Capture the cell that displays the provided text and extract its [X, Y] central coordinate. 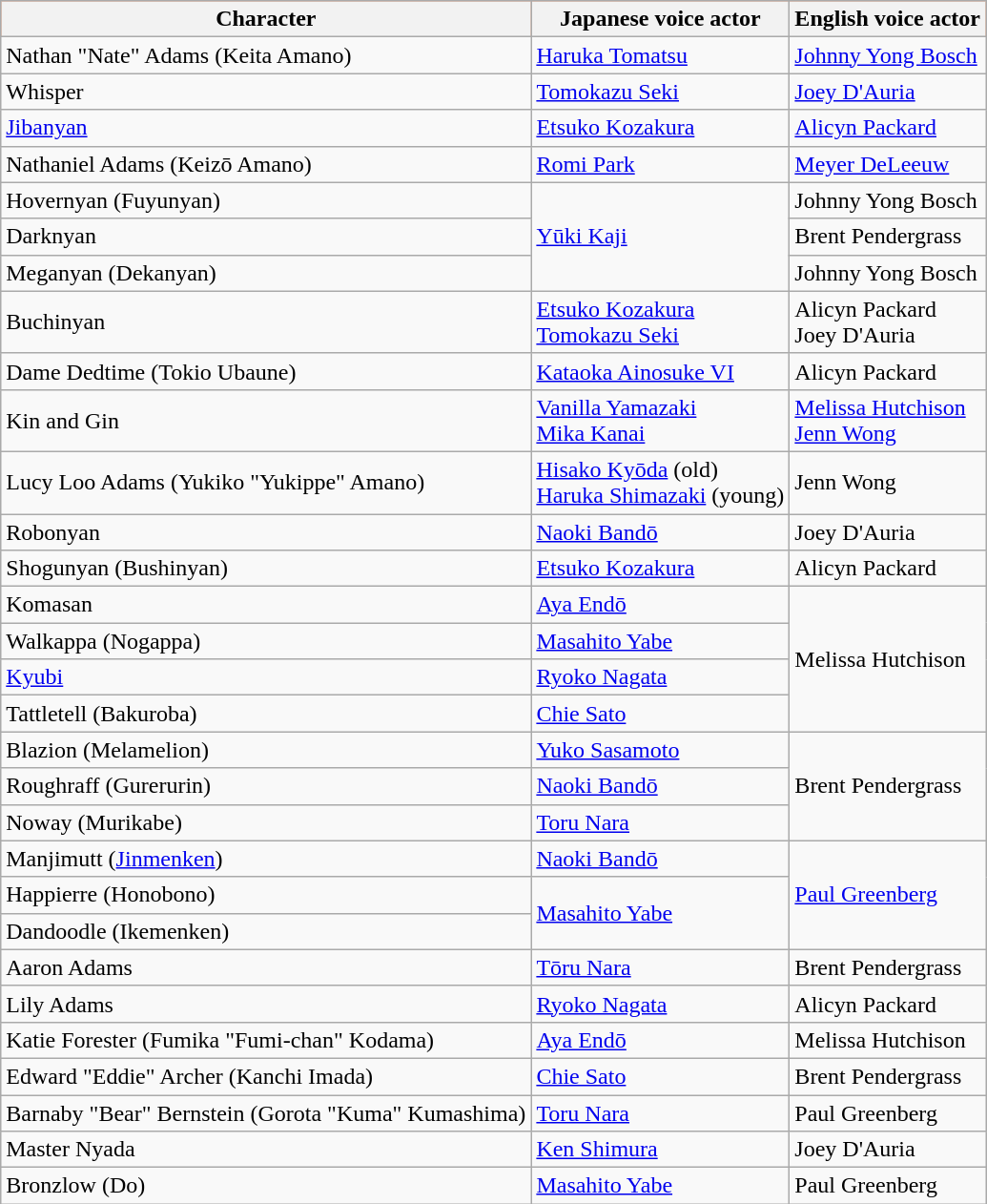
Vanilla YamazakiMika Kanai [660, 420]
Yūki Kaji [660, 237]
Jibanyan [266, 128]
Tattletell (Bakuroba) [266, 714]
Kyubi [266, 677]
Hovernyan (Fuyunyan) [266, 200]
Robonyan [266, 531]
Haruka Tomatsu [660, 55]
Aaron Adams [266, 967]
Jenn Wong [888, 483]
Dame Dedtime (Tokio Ubaune) [266, 371]
Character [266, 19]
Lily Adams [266, 1004]
Roughraff (Gurerurin) [266, 786]
Meyer DeLeeuw [888, 164]
Bronzlow (Do) [266, 1186]
Meganyan (Dekanyan) [266, 273]
Japanese voice actor [660, 19]
Kataoka Ainosuke VI [660, 371]
Whisper [266, 92]
Buchinyan [266, 322]
Melissa HutchisonJenn Wong [888, 420]
Ken Shimura [660, 1150]
Edward "Eddie" Archer (Kanchi Imada) [266, 1076]
Alicyn PackardJoey D'Auria [888, 322]
Barnaby "Bear" Bernstein (Gorota "Kuma" Kumashima) [266, 1113]
Romi Park [660, 164]
Lucy Loo Adams (Yukiko "Yukippe" Amano) [266, 483]
Manjimutt (Jinmenken) [266, 859]
Noway (Murikabe) [266, 822]
Tomokazu Seki [660, 92]
Komasan [266, 605]
Master Nyada [266, 1150]
Tōru Nara [660, 967]
Walkappa (Nogappa) [266, 641]
Nathan "Nate" Adams (Keita Amano) [266, 55]
Shogunyan (Bushinyan) [266, 569]
Etsuko KozakuraTomokazu Seki [660, 322]
Blazion (Melamelion) [266, 750]
Katie Forester (Fumika "Fumi-chan" Kodama) [266, 1040]
Hisako Kyōda (old)Haruka Shimazaki (young) [660, 483]
Yuko Sasamoto [660, 750]
Nathaniel Adams (Keizō Amano) [266, 164]
Kin and Gin [266, 420]
Happierre (Honobono) [266, 895]
Dandoodle (Ikemenken) [266, 931]
English voice actor [888, 19]
Darknyan [266, 237]
